Output the (x, y) coordinate of the center of the cell containing the given text.  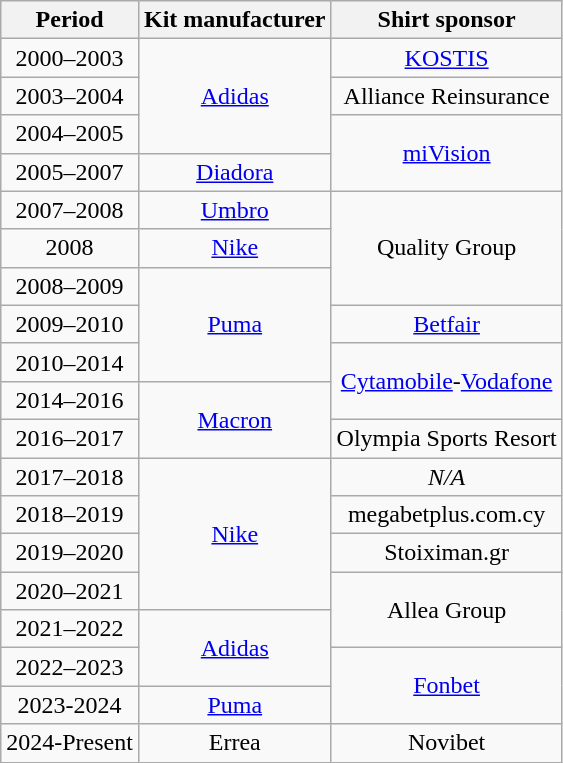
2008–2009 (70, 286)
2017–2018 (70, 477)
Allea Group (446, 610)
Period (70, 20)
Alliance Reinsurance (446, 96)
Kit manufacturer (234, 20)
Quality Group (446, 248)
Diadora (234, 172)
Stoiximan.gr (446, 553)
2014–2016 (70, 400)
Shirt sponsor (446, 20)
Macron (234, 419)
2016–2017 (70, 438)
2022–2023 (70, 667)
Umbro (234, 210)
2007–2008 (70, 210)
Cytamobile-Vodafone (446, 381)
2009–2010 (70, 324)
2004–2005 (70, 134)
2020–2021 (70, 591)
2010–2014 (70, 362)
2021–2022 (70, 629)
Betfair (446, 324)
2003–2004 (70, 96)
Olympia Sports Resort (446, 438)
2000–2003 (70, 58)
KOSTIS (446, 58)
Novibet (446, 743)
miVision (446, 153)
2024-Present (70, 743)
Fonbet (446, 686)
Errea (234, 743)
2019–2020 (70, 553)
2018–2019 (70, 515)
2005–2007 (70, 172)
2008 (70, 248)
2023-2024 (70, 705)
N/A (446, 477)
megabetplus.com.cy (446, 515)
